For the text-containing cell, return its midpoint in (x, y) coordinate format. 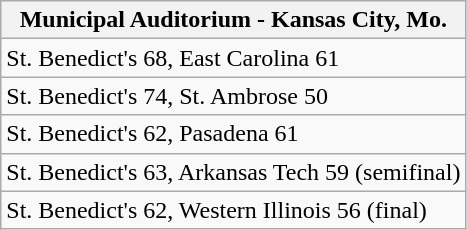
Municipal Auditorium - Kansas City, Mo. (234, 20)
St. Benedict's 74, St. Ambrose 50 (234, 96)
St. Benedict's 63, Arkansas Tech 59 (semifinal) (234, 172)
St. Benedict's 68, East Carolina 61 (234, 58)
St. Benedict's 62, Western Illinois 56 (final) (234, 210)
St. Benedict's 62, Pasadena 61 (234, 134)
